Extract the (x, y) coordinate from the center of the cell holding the provided text.  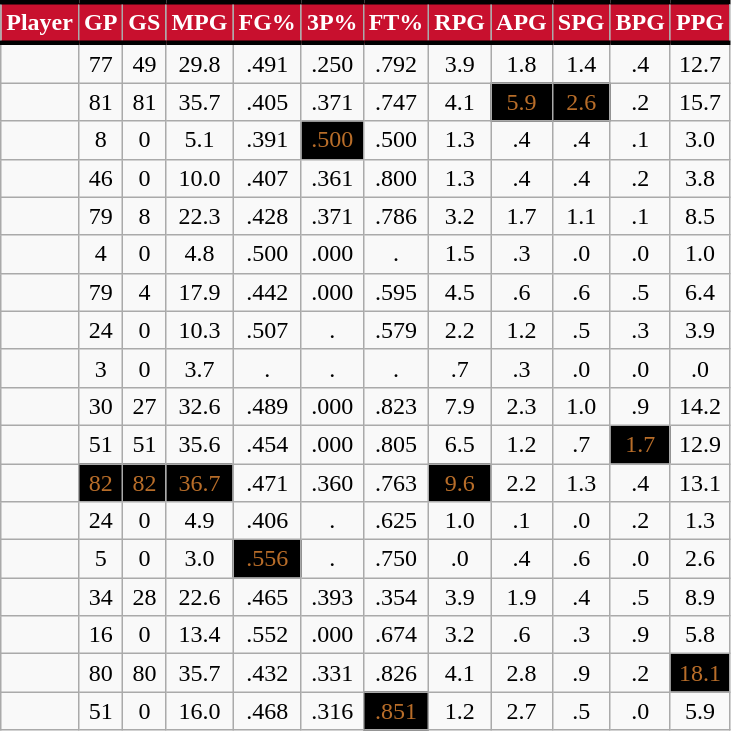
.331 (332, 673)
1.4 (581, 63)
.747 (396, 102)
.552 (267, 635)
10.3 (200, 330)
.792 (396, 63)
49 (144, 63)
.786 (396, 216)
12.7 (700, 63)
14.2 (700, 406)
16.0 (200, 711)
22.3 (200, 216)
5.1 (200, 140)
6.5 (460, 444)
1.1 (581, 216)
.250 (332, 63)
46 (100, 178)
28 (144, 597)
3P% (332, 22)
.471 (267, 483)
30 (100, 406)
.674 (396, 635)
GS (144, 22)
Player (40, 22)
34 (100, 597)
.851 (396, 711)
APG (522, 22)
13.4 (200, 635)
10.0 (200, 178)
17.9 (200, 292)
.625 (396, 521)
RPG (460, 22)
5.8 (700, 635)
4.5 (460, 292)
32.6 (200, 406)
2.3 (522, 406)
2.8 (522, 673)
5 (100, 559)
.491 (267, 63)
.391 (267, 140)
9.6 (460, 483)
.805 (396, 444)
18.1 (700, 673)
8.9 (700, 597)
BPG (640, 22)
GP (100, 22)
PPG (700, 22)
4.8 (200, 254)
12.9 (700, 444)
.454 (267, 444)
8.5 (700, 216)
.354 (396, 597)
.823 (396, 406)
.432 (267, 673)
22.6 (200, 597)
3.8 (700, 178)
6.4 (700, 292)
.556 (267, 559)
.595 (396, 292)
35.6 (200, 444)
.800 (396, 178)
.393 (332, 597)
.360 (332, 483)
.407 (267, 178)
SPG (581, 22)
.763 (396, 483)
16 (100, 635)
1.9 (522, 597)
.489 (267, 406)
.468 (267, 711)
1.5 (460, 254)
.750 (396, 559)
3 (100, 368)
FG% (267, 22)
36.7 (200, 483)
FT% (396, 22)
.361 (332, 178)
27 (144, 406)
15.7 (700, 102)
7.9 (460, 406)
3.7 (200, 368)
4.9 (200, 521)
MPG (200, 22)
.428 (267, 216)
13.1 (700, 483)
29.8 (200, 63)
.406 (267, 521)
.442 (267, 292)
1.8 (522, 63)
.405 (267, 102)
2.7 (522, 711)
.465 (267, 597)
.579 (396, 330)
.316 (332, 711)
77 (100, 63)
.826 (396, 673)
.507 (267, 330)
